For the text-containing cell, return its midpoint in (x, y) coordinate format. 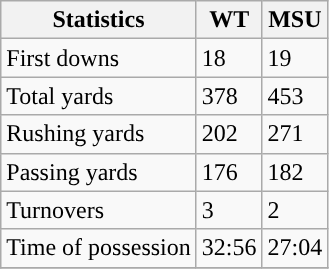
Total yards (99, 96)
Turnovers (99, 210)
2 (295, 210)
First downs (99, 58)
Rushing yards (99, 134)
WT (229, 20)
27:04 (295, 248)
453 (295, 96)
176 (229, 172)
378 (229, 96)
32:56 (229, 248)
18 (229, 58)
Statistics (99, 20)
3 (229, 210)
271 (295, 134)
182 (295, 172)
19 (295, 58)
Passing yards (99, 172)
202 (229, 134)
MSU (295, 20)
Time of possession (99, 248)
